Return the [X, Y] coordinate for the center point of the cell that contains the specified text.  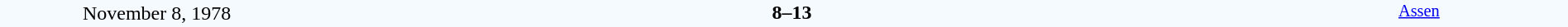
November 8, 1978 [157, 13]
Assen [1419, 13]
8–13 [791, 12]
